From the cell containing the given text, extract its center point as (x, y) coordinate. 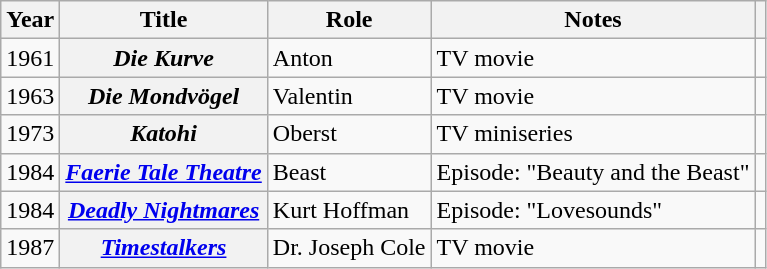
1963 (30, 96)
Valentin (349, 96)
Episode: "Beauty and the Beast" (593, 172)
Role (349, 20)
1973 (30, 134)
Year (30, 20)
Faerie Tale Theatre (164, 172)
TV miniseries (593, 134)
Oberst (349, 134)
Deadly Nightmares (164, 210)
Die Mondvögel (164, 96)
Timestalkers (164, 248)
Anton (349, 58)
Notes (593, 20)
1961 (30, 58)
Dr. Joseph Cole (349, 248)
Title (164, 20)
1987 (30, 248)
Katohi (164, 134)
Kurt Hoffman (349, 210)
Die Kurve (164, 58)
Beast (349, 172)
Episode: "Lovesounds" (593, 210)
